Detect which cell encompasses the target text, then output its (X, Y) center coordinate. 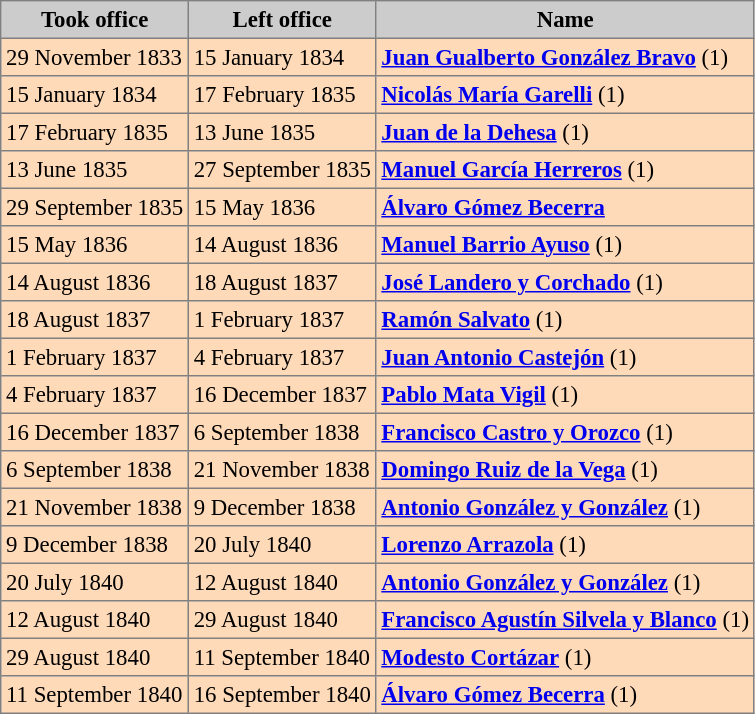
Francisco Castro y Orozco (1) (565, 432)
Left office (282, 20)
Lorenzo Arrazola (1) (565, 545)
Domingo Ruiz de la Vega (1) (565, 470)
Juan de la Dehesa (1) (565, 132)
Manuel García Herreros (1) (565, 170)
Francisco Agustín Silvela y Blanco (1) (565, 620)
Ramón Salvato (1) (565, 320)
29 September 1835 (95, 207)
27 September 1835 (282, 170)
Juan Antonio Castejón (1) (565, 357)
Pablo Mata Vigil (1) (565, 395)
Álvaro Gómez Becerra (565, 207)
29 November 1833 (95, 57)
Juan Gualberto González Bravo (1) (565, 57)
Modesto Cortázar (1) (565, 657)
Nicolás María Garelli (1) (565, 95)
16 September 1840 (282, 695)
Name (565, 20)
Took office (95, 20)
Manuel Barrio Ayuso (1) (565, 245)
José Landero y Corchado (1) (565, 282)
Álvaro Gómez Becerra (1) (565, 695)
